Identify which cell holds the provided text, then report its (x, y) central coordinate. 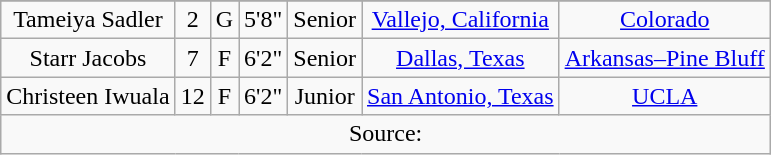
Vallejo, California (461, 20)
12 (192, 96)
5'8" (264, 20)
Colorado (664, 20)
Dallas, Texas (461, 58)
Tameiya Sadler (88, 20)
G (224, 20)
San Antonio, Texas (461, 96)
Arkansas–Pine Bluff (664, 58)
Christeen Iwuala (88, 96)
Starr Jacobs (88, 58)
Source: (386, 134)
UCLA (664, 96)
2 (192, 20)
7 (192, 58)
Junior (325, 96)
